For the text-containing cell, return its midpoint in (X, Y) coordinate format. 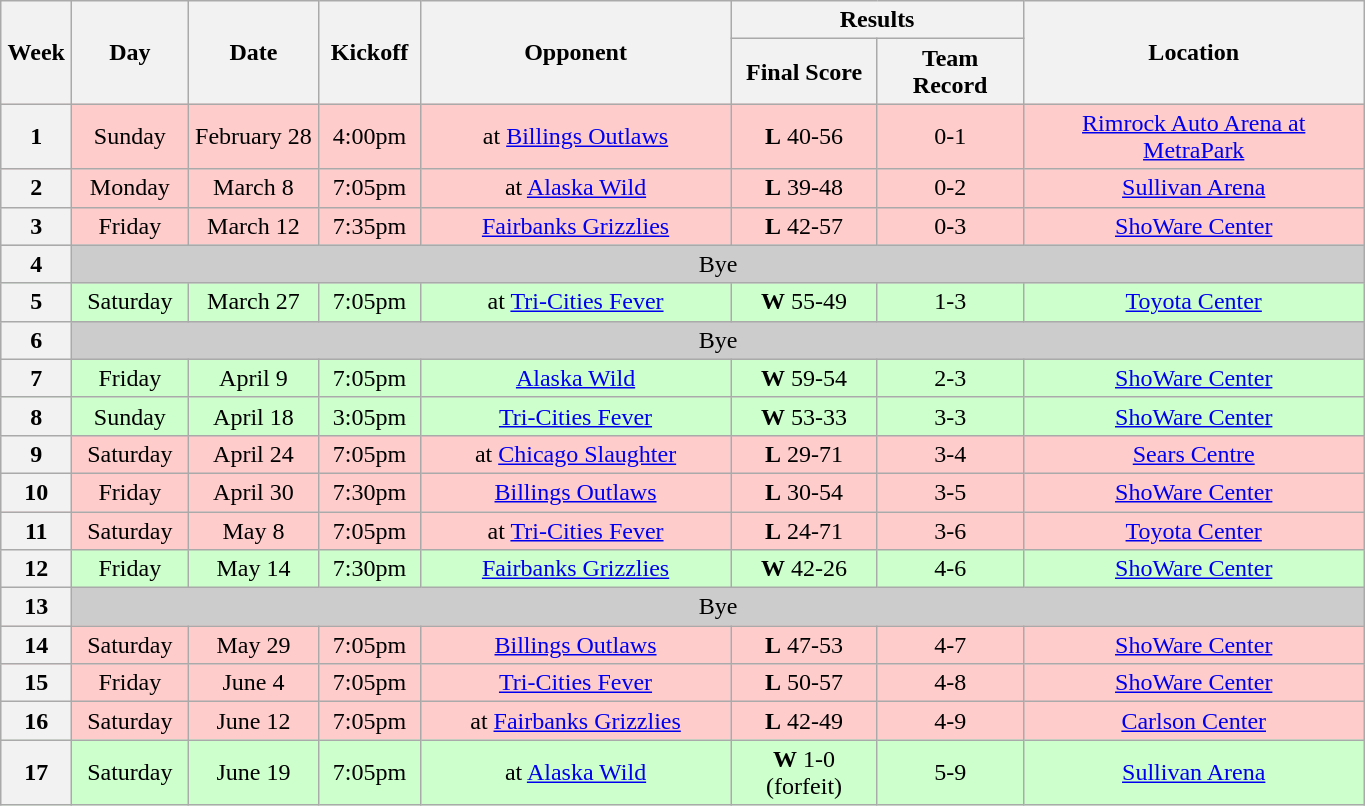
3-3 (950, 416)
May 29 (254, 645)
11 (36, 531)
3-4 (950, 454)
April 9 (254, 378)
4-6 (950, 569)
Rimrock Auto Arena at MetraPark (1194, 136)
W 55-49 (804, 302)
June 19 (254, 772)
5-9 (950, 772)
L 42-49 (804, 721)
4-7 (950, 645)
W 53-33 (804, 416)
17 (36, 772)
Team Record (950, 72)
June 12 (254, 721)
March 12 (254, 226)
Carlson Center (1194, 721)
16 (36, 721)
April 18 (254, 416)
7 (36, 378)
13 (36, 607)
Day (130, 52)
9 (36, 454)
2 (36, 188)
L 30-54 (804, 492)
0-1 (950, 136)
May 8 (254, 531)
3:05pm (370, 416)
Monday (130, 188)
W 42-26 (804, 569)
14 (36, 645)
L 50-57 (804, 683)
4-8 (950, 683)
L 47-53 (804, 645)
L 42-57 (804, 226)
May 14 (254, 569)
3-5 (950, 492)
W 1-0 (forfeit) (804, 772)
L 40-56 (804, 136)
1-3 (950, 302)
June 4 (254, 683)
at Fairbanks Grizzlies (576, 721)
8 (36, 416)
12 (36, 569)
1 (36, 136)
Results (877, 20)
W 59-54 (804, 378)
at Billings Outlaws (576, 136)
7:35pm (370, 226)
Opponent (576, 52)
4:00pm (370, 136)
Location (1194, 52)
March 27 (254, 302)
3-6 (950, 531)
6 (36, 340)
4-9 (950, 721)
Week (36, 52)
March 8 (254, 188)
10 (36, 492)
Kickoff (370, 52)
Alaska Wild (576, 378)
Sears Centre (1194, 454)
4 (36, 264)
Final Score (804, 72)
15 (36, 683)
0-3 (950, 226)
5 (36, 302)
Date (254, 52)
April 30 (254, 492)
0-2 (950, 188)
L 29-71 (804, 454)
3 (36, 226)
L 39-48 (804, 188)
April 24 (254, 454)
at Chicago Slaughter (576, 454)
February 28 (254, 136)
L 24-71 (804, 531)
2-3 (950, 378)
